For the text-containing cell, return its midpoint in [x, y] coordinate format. 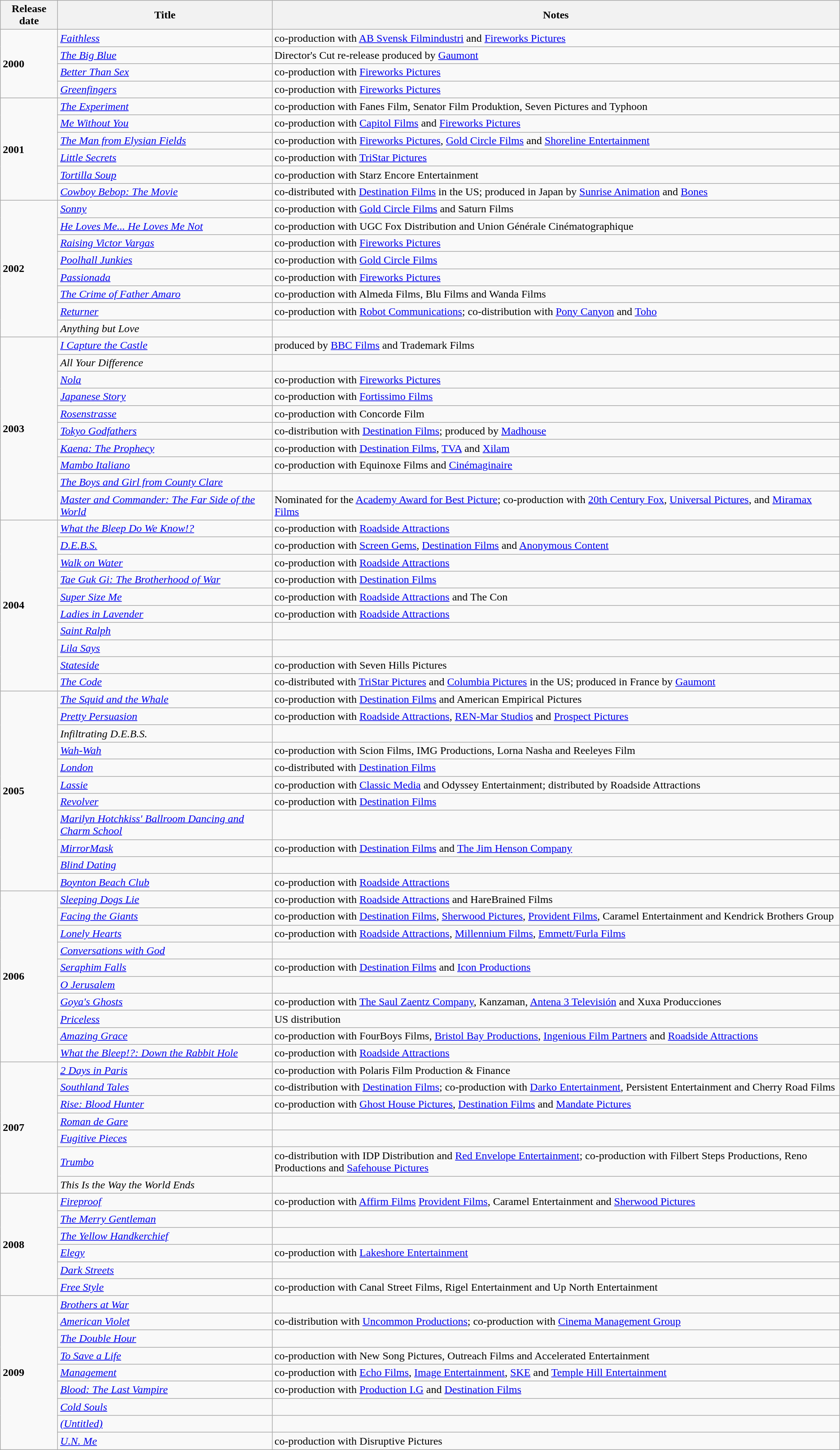
Cold Souls [165, 1407]
2 Days in Paris [165, 1070]
co-production with Destination Films, Sherwood Pictures, Provident Films, Caramel Entertainment and Kendrick Brothers Group [556, 916]
Returner [165, 311]
Sonny [165, 209]
Sleeping Dogs Lie [165, 899]
co-production with Roadside Attractions and HareBrained Films [556, 899]
Release date [29, 15]
produced by BBC Films and Trademark Films [556, 346]
co-production with Production I.G and Destination Films [556, 1390]
Wah-Wah [165, 750]
co-distribution with Uncommon Productions; co-production with Cinema Management Group [556, 1321]
The Squid and the Whale [165, 699]
co-production with Robot Communications; co-distribution with Pony Canyon and Toho [556, 311]
co-production with Fanes Film, Senator Film Produktion, Seven Pictures and Typhoon [556, 106]
Lonely Hearts [165, 933]
Tae Guk Gi: The Brotherhood of War [165, 580]
co-production with Lakeshore Entertainment [556, 1253]
Elegy [165, 1253]
Mambo Italiano [165, 465]
co-production with Starz Encore Entertainment [556, 175]
co-production with Gold Circle Films [556, 260]
co-production with New Song Pictures, Outreach Films and Accelerated Entertainment [556, 1356]
Fireproof [165, 1202]
Notes [556, 15]
Boynton Beach Club [165, 882]
This Is the Way the World Ends [165, 1185]
co-production with The Saul Zaentz Company, Kanzaman, Antena 3 Televisión and Xuxa Producciones [556, 1002]
co-production with Canal Street Films, Rigel Entertainment and Up North Entertainment [556, 1287]
co-production with TriStar Pictures [556, 158]
co-production with Destination Films and Icon Productions [556, 968]
Little Secrets [165, 158]
Pretty Persuasion [165, 716]
To Save a Life [165, 1356]
co-distributed with Destination Films in the US; produced in Japan by Sunrise Animation and Bones [556, 192]
co-production with Roadside Attractions and The Con [556, 597]
co-production with Equinoxe Films and Cinémaginaire [556, 465]
MirrorMask [165, 848]
2005 [29, 791]
co-production with Scion Films, IMG Productions, Lorna Nasha and Reeleyes Film [556, 750]
2001 [29, 149]
co-distributed with TriStar Pictures and Columbia Pictures in the US; produced in France by Gaumont [556, 682]
The Yellow Handkerchief [165, 1236]
Rise: Blood Hunter [165, 1104]
Passionada [165, 277]
co-production with Concorde Film [556, 414]
I Capture the Castle [165, 346]
Walk on Water [165, 563]
Faithless [165, 38]
American Violet [165, 1321]
Priceless [165, 1019]
He Loves Me... He Loves Me Not [165, 226]
Brothers at War [165, 1304]
co-production with FourBoys Films, Bristol Bay Productions, Ingenious Film Partners and Roadside Attractions [556, 1036]
co-production with Destination Films, TVA and Xilam [556, 448]
Poolhall Junkies [165, 260]
Dark Streets [165, 1270]
Cowboy Bebop: The Movie [165, 192]
What the Bleep!?: Down the Rabbit Hole [165, 1053]
co-production with Polaris Film Production & Finance [556, 1070]
2006 [29, 977]
co-production with UGC Fox Distribution and Union Générale Cinématographique [556, 226]
2008 [29, 1244]
Rosenstrasse [165, 414]
D.E.B.S. [165, 546]
2003 [29, 429]
Better Than Sex [165, 72]
Greenfingers [165, 89]
2000 [29, 64]
Lila Says [165, 648]
All Your Difference [165, 363]
co-distribution with Destination Films; produced by Madhouse [556, 431]
Free Style [165, 1287]
U.N. Me [165, 1441]
co-production with Capitol Films and Fireworks Pictures [556, 123]
Infiltrating D.E.B.S. [165, 733]
co-distribution with Destination Films; co-production with Darko Entertainment, Persistent Entertainment and Cherry Road Films [556, 1087]
Marilyn Hotchkiss' Ballroom Dancing and Charm School [165, 825]
co-production with Destination Films and American Empirical Pictures [556, 699]
Director's Cut re-release produced by Gaumont [556, 55]
The Double Hour [165, 1338]
co-production with Destination Films and The Jim Henson Company [556, 848]
Amazing Grace [165, 1036]
co-production with Roadside Attractions, REN-Mar Studios and Prospect Pictures [556, 716]
co-production with Fireworks Pictures, Gold Circle Films and Shoreline Entertainment [556, 140]
Seraphim Falls [165, 968]
Master and Commander: The Far Side of the World [165, 505]
Anything but Love [165, 329]
Lassie [165, 785]
Tortilla Soup [165, 175]
Raising Victor Vargas [165, 243]
(Untitled) [165, 1424]
2009 [29, 1372]
co-production with Screen Gems, Destination Films and Anonymous Content [556, 546]
London [165, 767]
Blood: The Last Vampire [165, 1390]
What the Bleep Do We Know!? [165, 529]
Saint Ralph [165, 631]
co-production with Seven Hills Pictures [556, 665]
Conversations with God [165, 951]
Goya's Ghosts [165, 1002]
Nola [165, 380]
Stateside [165, 665]
Management [165, 1373]
Ladies in Lavender [165, 614]
Southland Tales [165, 1087]
O Jerusalem [165, 985]
The Crime of Father Amaro [165, 294]
co-production with Affirm Films Provident Films, Caramel Entertainment and Sherwood Pictures [556, 1202]
The Experiment [165, 106]
Blind Dating [165, 865]
2004 [29, 606]
2007 [29, 1127]
The Man from Elysian Fields [165, 140]
co-production with Classic Media and Odyssey Entertainment; distributed by Roadside Attractions [556, 785]
The Boys and Girl from County Clare [165, 482]
The Merry Gentleman [165, 1219]
co-production with AB Svensk Filmindustri and Fireworks Pictures [556, 38]
co-production with Disruptive Pictures [556, 1441]
Title [165, 15]
co-production with Roadside Attractions, Millennium Films, Emmett/Furla Films [556, 933]
co-production with Ghost House Pictures, Destination Films and Mandate Pictures [556, 1104]
co-production with Echo Films, Image Entertainment, SKE and Temple Hill Entertainment [556, 1373]
The Big Blue [165, 55]
Revolver [165, 802]
Super Size Me [165, 597]
Facing the Giants [165, 916]
Trumbo [165, 1161]
Me Without You [165, 123]
Nominated for the Academy Award for Best Picture; co-production with 20th Century Fox, Universal Pictures, and Miramax Films [556, 505]
US distribution [556, 1019]
co-production with Almeda Films, Blu Films and Wanda Films [556, 294]
Kaena: The Prophecy [165, 448]
co-production with Gold Circle Films and Saturn Films [556, 209]
Japanese Story [165, 397]
The Code [165, 682]
Tokyo Godfathers [165, 431]
2002 [29, 268]
Roman de Gare [165, 1121]
Fugitive Pieces [165, 1139]
co-production with Fortissimo Films [556, 397]
co-distributed with Destination Films [556, 767]
